Find where the given text appears and provide that cell's center as (x, y) coordinate. 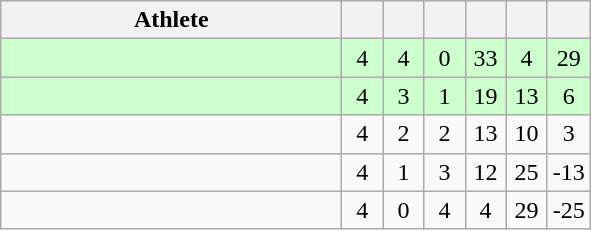
-13 (568, 172)
10 (526, 134)
33 (486, 58)
6 (568, 96)
-25 (568, 210)
25 (526, 172)
19 (486, 96)
Athlete (172, 20)
12 (486, 172)
